Capture the cell that displays the provided text and extract its (x, y) central coordinate. 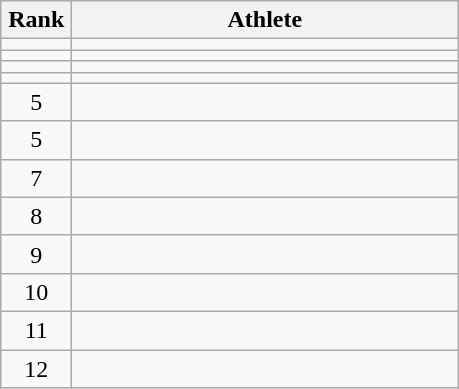
8 (36, 216)
12 (36, 369)
9 (36, 254)
Athlete (265, 20)
10 (36, 292)
Rank (36, 20)
11 (36, 330)
7 (36, 178)
